For the text-containing cell, return its midpoint in (X, Y) coordinate format. 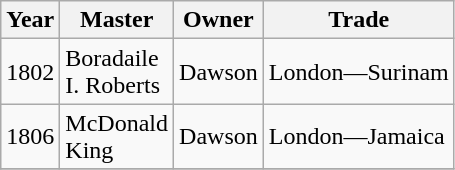
Trade (358, 20)
London—Jamaica (358, 136)
London—Surinam (358, 72)
1806 (30, 136)
McDonaldKing (117, 136)
Year (30, 20)
1802 (30, 72)
Master (117, 20)
Owner (219, 20)
BoradaileI. Roberts (117, 72)
